Provide the [x, y] coordinate of the cell's center where the given text is located.  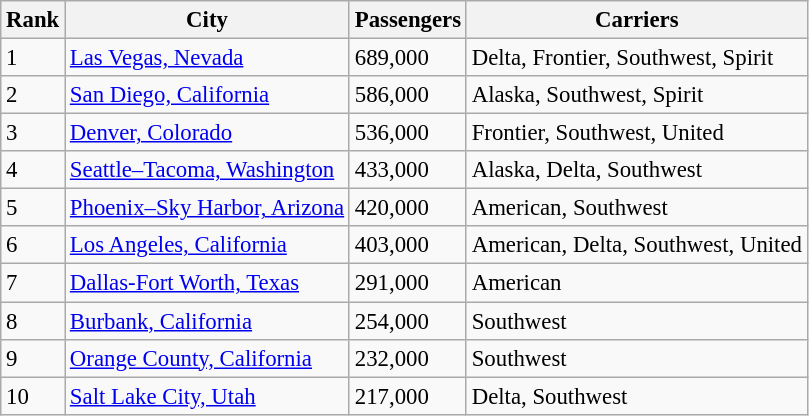
9 [33, 358]
Las Vegas, Nevada [208, 58]
5 [33, 208]
San Diego, California [208, 95]
Burbank, California [208, 321]
536,000 [408, 133]
1 [33, 58]
217,000 [408, 396]
2 [33, 95]
Delta, Southwest [636, 396]
Seattle–Tacoma, Washington [208, 170]
7 [33, 283]
4 [33, 170]
Orange County, California [208, 358]
Delta, Frontier, Southwest, Spirit [636, 58]
American [636, 283]
Rank [33, 20]
American, Delta, Southwest, United [636, 245]
Dallas-Fort Worth, Texas [208, 283]
433,000 [408, 170]
Frontier, Southwest, United [636, 133]
291,000 [408, 283]
Phoenix–Sky Harbor, Arizona [208, 208]
8 [33, 321]
420,000 [408, 208]
Alaska, Southwest, Spirit [636, 95]
City [208, 20]
6 [33, 245]
3 [33, 133]
10 [33, 396]
Carriers [636, 20]
Los Angeles, California [208, 245]
Alaska, Delta, Southwest [636, 170]
586,000 [408, 95]
American, Southwest [636, 208]
254,000 [408, 321]
Salt Lake City, Utah [208, 396]
689,000 [408, 58]
403,000 [408, 245]
Passengers [408, 20]
Denver, Colorado [208, 133]
232,000 [408, 358]
